Find where the given text appears and provide that cell's center as (x, y) coordinate. 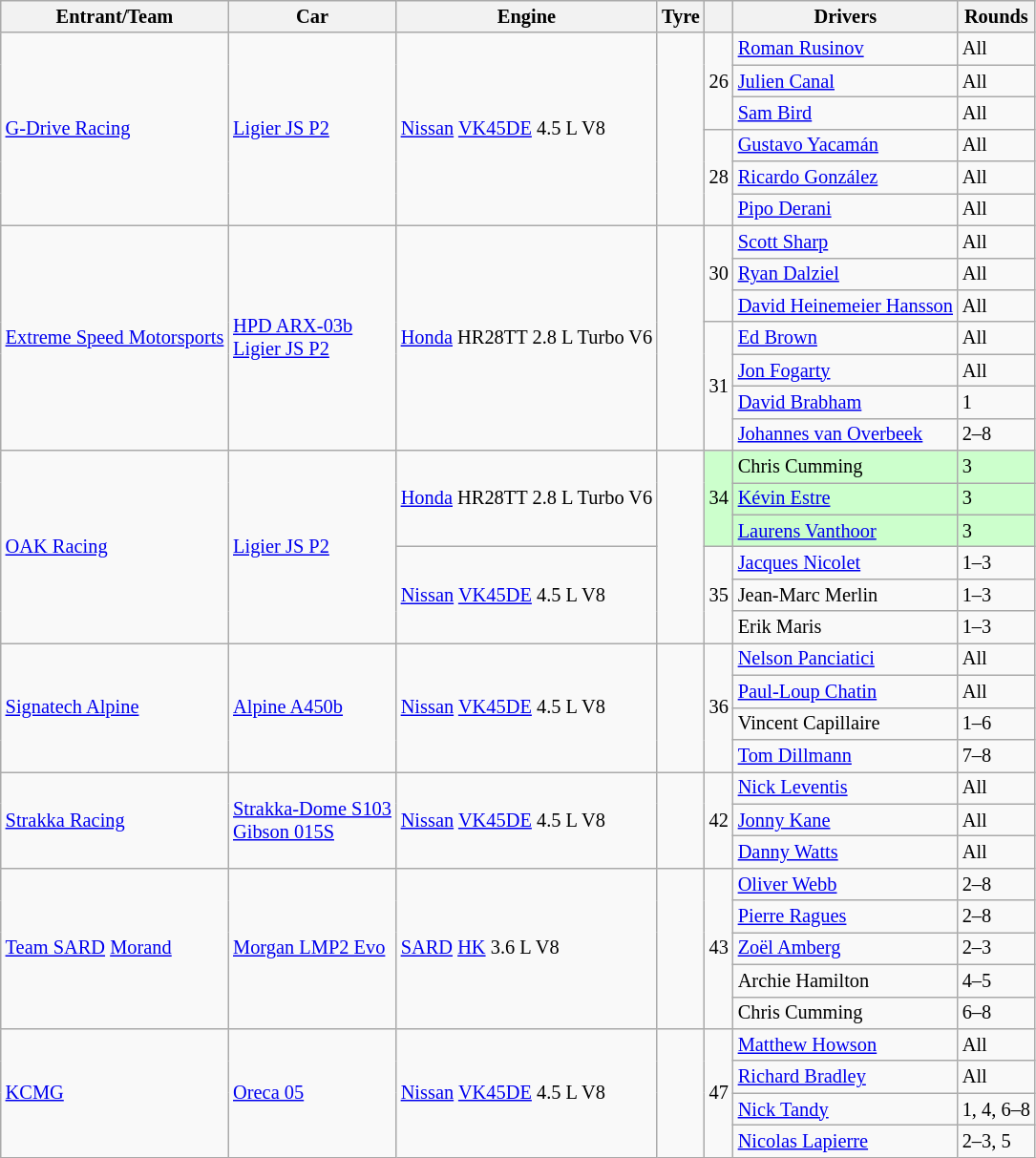
35 (719, 594)
Zoël Amberg (846, 948)
Oliver Webb (846, 884)
Car (312, 16)
Archie Hamilton (846, 980)
30 (719, 273)
Strakka Racing (115, 819)
HPD ARX-03bLigier JS P2 (312, 338)
Scott Sharp (846, 242)
G-Drive Racing (115, 129)
Morgan LMP2 Evo (312, 948)
1 (997, 402)
2–3, 5 (997, 1141)
Danny Watts (846, 852)
SARD HK 3.6 L V8 (527, 948)
Tom Dillmann (846, 755)
26 (719, 80)
7–8 (997, 755)
Jon Fogarty (846, 370)
43 (719, 948)
28 (719, 178)
Laurens Vanthoor (846, 531)
Vincent Capillaire (846, 724)
Pipo Derani (846, 209)
Paul-Loup Chatin (846, 691)
2–3 (997, 948)
Drivers (846, 16)
Extreme Speed Motorsports (115, 338)
Nelson Panciatici (846, 659)
Nicolas Lapierre (846, 1141)
Team SARD Morand (115, 948)
31 (719, 386)
Engine (527, 16)
Strakka-Dome S103Gibson 015S (312, 819)
Sam Bird (846, 113)
Matthew Howson (846, 1044)
Ed Brown (846, 338)
Entrant/Team (115, 16)
Nick Leventis (846, 788)
6–8 (997, 1013)
Alpine A450b (312, 706)
47 (719, 1092)
42 (719, 819)
Jean-Marc Merlin (846, 595)
1, 4, 6–8 (997, 1109)
Julien Canal (846, 81)
4–5 (997, 980)
34 (719, 498)
OAK Racing (115, 547)
KCMG (115, 1092)
Rounds (997, 16)
Oreca 05 (312, 1092)
Roman Rusinov (846, 49)
Pierre Ragues (846, 916)
Ricardo González (846, 178)
David Brabham (846, 402)
Richard Bradley (846, 1077)
Jonny Kane (846, 820)
Gustavo Yacamán (846, 145)
Jacques Nicolet (846, 562)
Signatech Alpine (115, 706)
1–6 (997, 724)
Tyre (681, 16)
Ryan Dalziel (846, 274)
Johannes van Overbeek (846, 434)
Erik Maris (846, 627)
36 (719, 706)
David Heinemeier Hansson (846, 305)
Nick Tandy (846, 1109)
Kévin Estre (846, 498)
